Return the (x, y) coordinate for the center point of the cell that contains the specified text.  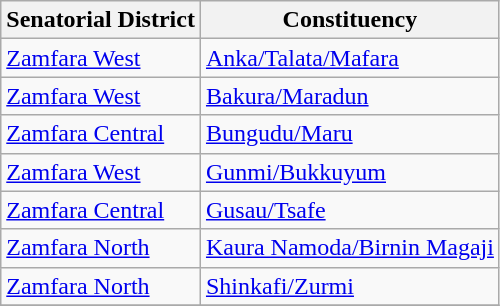
Senatorial District (101, 20)
Bakura/Maradun (350, 96)
Gusau/Tsafe (350, 210)
Anka/Talata/Mafara (350, 58)
Gunmi/Bukkuyum (350, 172)
Bungudu/Maru (350, 134)
Constituency (350, 20)
Kaura Namoda/Birnin Magaji (350, 248)
Shinkafi/Zurmi (350, 286)
